Search for the cell housing the specified text and yield its (X, Y) center coordinate. 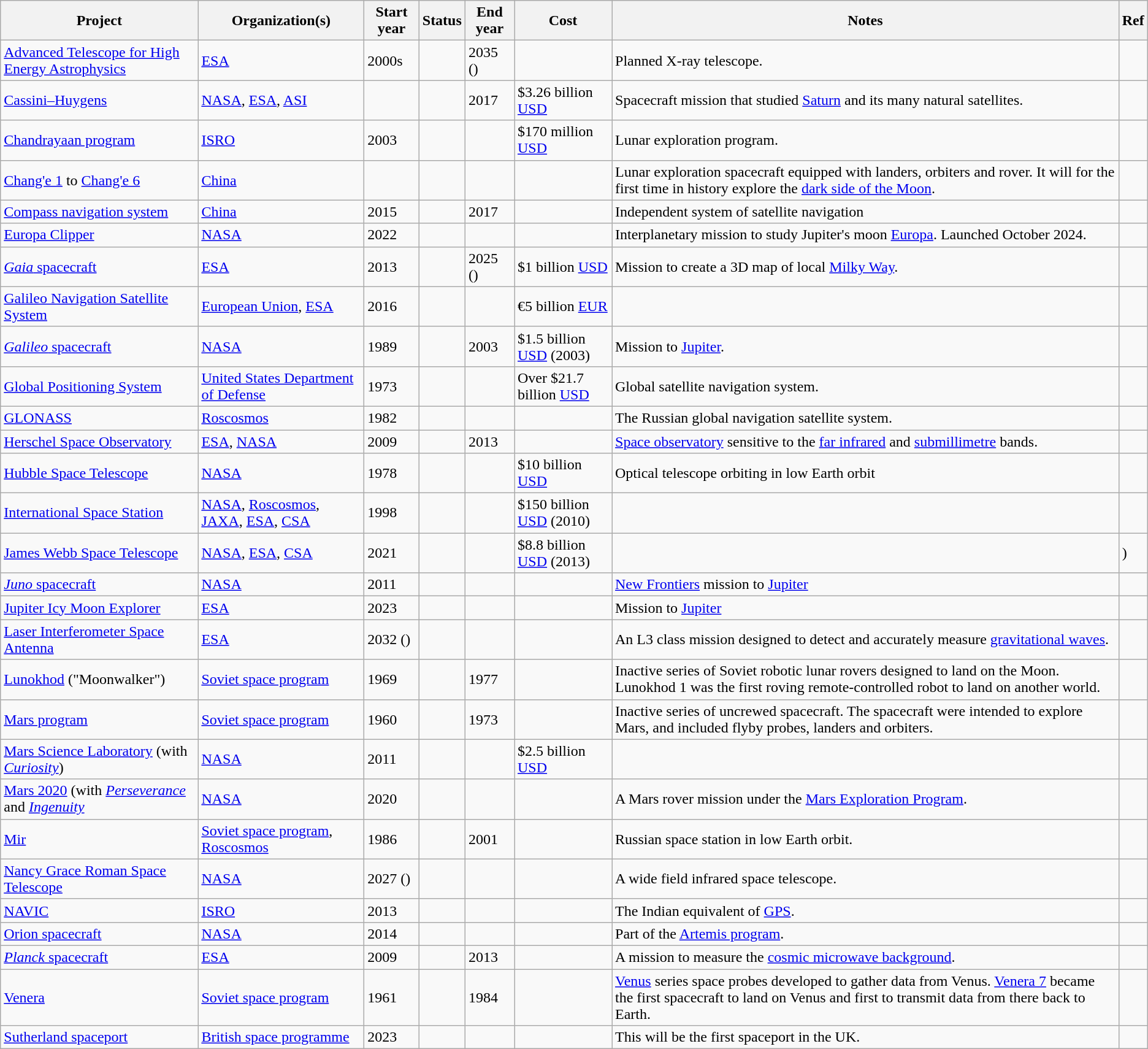
2035 () (489, 60)
Jupiter Icy Moon Explorer (99, 608)
A mission to measure the cosmic microwave background. (866, 957)
ESA, NASA (281, 441)
Notes (866, 21)
Global Positioning System (99, 386)
Juno spacecraft (99, 585)
Nancy Grace Roman Space Telescope (99, 878)
Start year (391, 21)
Hubble Space Telescope (99, 474)
The Russian global navigation satellite system. (866, 418)
Lunar exploration spacecraft equipped with landers, orbiters and rover. It will for the first time in history explore the dark side of the Moon. (866, 180)
Cost (563, 21)
$3.26 billion USD (563, 101)
Spacecraft mission that studied Saturn and its many natural satellites. (866, 101)
Venera (99, 997)
Sutherland spaceport (99, 1037)
2021 (391, 553)
A wide field infrared space telescope. (866, 878)
Herschel Space Observatory (99, 441)
€5 billion EUR (563, 307)
Chandrayaan program (99, 140)
Organization(s) (281, 21)
Laser Interferometer Space Antenna (99, 639)
Planned X-ray telescope. (866, 60)
1977 (489, 680)
Inactive series of uncrewed spacecraft. The spacecraft were intended to explore Mars, and included flyby probes, landers and orbiters. (866, 719)
Cassini–Huygens (99, 101)
$170 million USD (563, 140)
2027 () (391, 878)
1978 (391, 474)
1989 (391, 346)
United States Department of Defense (281, 386)
Independent system of satellite navigation (866, 212)
Mission to create a 3D map of local Milky Way. (866, 266)
Mission to Jupiter (866, 608)
) (1133, 553)
Project (99, 21)
2015 (391, 212)
Lunokhod ("Moonwalker") (99, 680)
$1 billion USD (563, 266)
1982 (391, 418)
An L3 class mission designed to detect and accurately measure gravitational waves. (866, 639)
2016 (391, 307)
Mission to Jupiter. (866, 346)
End year (489, 21)
Europa Clipper (99, 235)
2000s (391, 60)
Status (442, 21)
British space programme (281, 1037)
1986 (391, 839)
Global satellite navigation system. (866, 386)
NASA, ESA, CSA (281, 553)
Advanced Telescope for High Energy Astrophysics (99, 60)
1984 (489, 997)
Optical telescope orbiting in low Earth orbit (866, 474)
Space observatory sensitive to the far infrared and submillimetre bands. (866, 441)
GLONASS (99, 418)
European Union, ESA (281, 307)
This will be the first spaceport in the UK. (866, 1037)
Mars program (99, 719)
Planck spacecraft (99, 957)
2001 (489, 839)
NASA, Roscosmos, JAXA, ESA, CSA (281, 513)
1961 (391, 997)
2032 () (391, 639)
The Indian equivalent of GPS. (866, 910)
Orion spacecraft (99, 934)
Russian space station in low Earth orbit. (866, 839)
Part of the Artemis program. (866, 934)
$8.8 billion USD (2013) (563, 553)
2014 (391, 934)
Gaia spacecraft (99, 266)
$2.5 billion USD (563, 759)
International Space Station (99, 513)
Over $21.7 billion USD (563, 386)
$10 billion USD (563, 474)
Chang'e 1 to Chang'e 6 (99, 180)
Mars Science Laboratory (with Curiosity) (99, 759)
Roscosmos (281, 418)
NAVIC (99, 910)
Soviet space program, Roscosmos (281, 839)
Lunar exploration program. (866, 140)
New Frontiers mission to Jupiter (866, 585)
2020 (391, 799)
1998 (391, 513)
2025 () (489, 266)
Mars 2020 (with Perseverance and Ingenuity (99, 799)
$150 billion USD (2010) (563, 513)
2022 (391, 235)
Mir (99, 839)
A Mars rover mission under the Mars Exploration Program. (866, 799)
Galileo Navigation Satellite System (99, 307)
1969 (391, 680)
Compass navigation system (99, 212)
1960 (391, 719)
$1.5 billion USD (2003) (563, 346)
NASA, ESA, ASI (281, 101)
Interplanetary mission to study Jupiter's moon Europa. Launched October 2024. (866, 235)
James Webb Space Telescope (99, 553)
Ref (1133, 21)
Galileo spacecraft (99, 346)
